Locate the cell with the specified text and output its [X, Y] center coordinate. 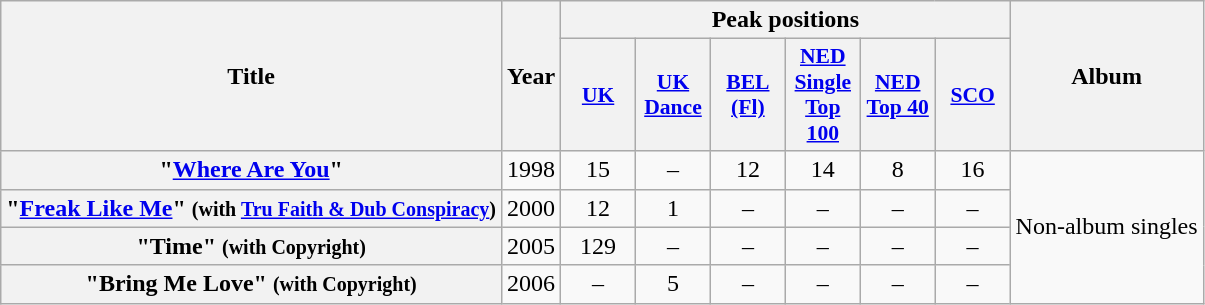
"Freak Like Me" (with Tru Faith & Dub Conspiracy) [252, 208]
1998 [532, 170]
16 [972, 170]
2006 [532, 284]
2000 [532, 208]
NED Top 40 [898, 95]
1 [674, 208]
"Bring Me Love" (with Copyright) [252, 284]
15 [598, 170]
UK Dance [674, 95]
2005 [532, 246]
14 [822, 170]
Title [252, 76]
BEL (Fl) [748, 95]
NEDSingleTop 100 [822, 95]
8 [898, 170]
"Where Are You" [252, 170]
SCO [972, 95]
5 [674, 284]
"Time" (with Copyright) [252, 246]
Non-album singles [1106, 227]
129 [598, 246]
Album [1106, 76]
Peak positions [786, 20]
Year [532, 76]
UK [598, 95]
